Capture the cell that displays the provided text and extract its (X, Y) central coordinate. 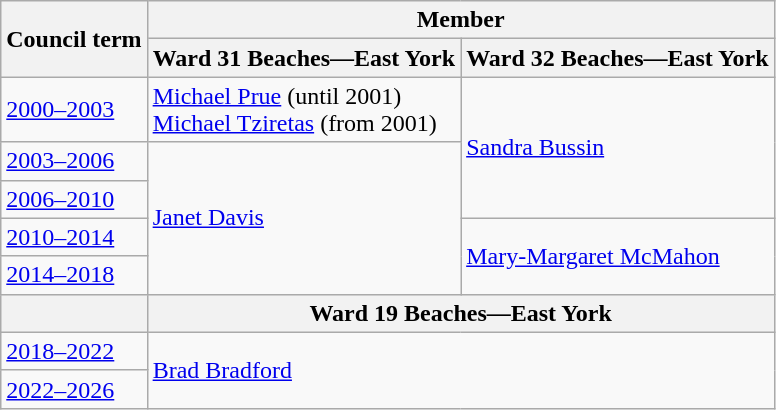
Sandra Bussin (618, 148)
2003–2006 (74, 161)
2010–2014 (74, 237)
Brad Bradford (460, 370)
Janet Davis (304, 218)
Council term (74, 39)
2014–2018 (74, 275)
Ward 19 Beaches—East York (460, 313)
Member (460, 20)
Michael Prue (until 2001) Michael Tziretas (from 2001) (304, 110)
Ward 31 Beaches—East York (304, 58)
2022–2026 (74, 389)
2000–2003 (74, 110)
Mary-Margaret McMahon (618, 256)
2018–2022 (74, 351)
2006–2010 (74, 199)
Ward 32 Beaches—East York (618, 58)
